For the text-containing cell, return its midpoint in (X, Y) coordinate format. 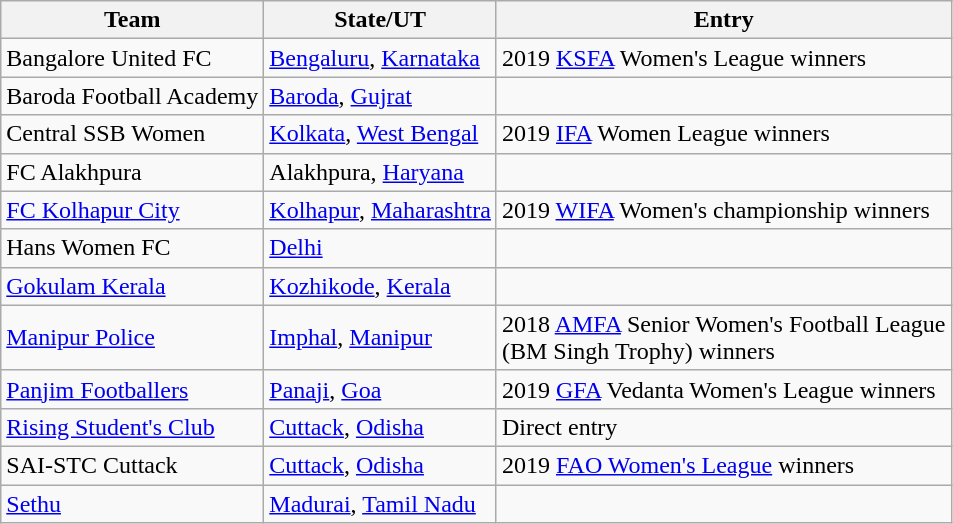
Alakhpura, Haryana (380, 172)
Baroda Football Academy (132, 96)
Sethu (132, 503)
Kolhapur, Maharashtra (380, 210)
Manipur Police (132, 338)
Bangalore United FC (132, 58)
Baroda, Gujrat (380, 96)
Entry (724, 20)
2019 KSFA Women's League winners (724, 58)
Rising Student's Club (132, 427)
FC Kolhapur City (132, 210)
Direct entry (724, 427)
Madurai, Tamil Nadu (380, 503)
Bengaluru, Karnataka (380, 58)
Gokulam Kerala (132, 286)
Delhi (380, 248)
Imphal, Manipur (380, 338)
2019 FAO Women's League winners (724, 465)
SAI-STC Cuttack (132, 465)
2019 IFA Women League winners (724, 134)
State/UT (380, 20)
FC Alakhpura (132, 172)
Kolkata, West Bengal (380, 134)
2019 WIFA Women's championship winners (724, 210)
Panjim Footballers (132, 389)
Panaji, Goa (380, 389)
Team (132, 20)
2018 AMFA Senior Women's Football League (BM Singh Trophy) winners (724, 338)
Kozhikode, Kerala (380, 286)
Hans Women FC (132, 248)
2019 GFA Vedanta Women's League winners (724, 389)
Central SSB Women (132, 134)
